Determine the (X, Y) coordinate at the center of the cell enclosing the given text.  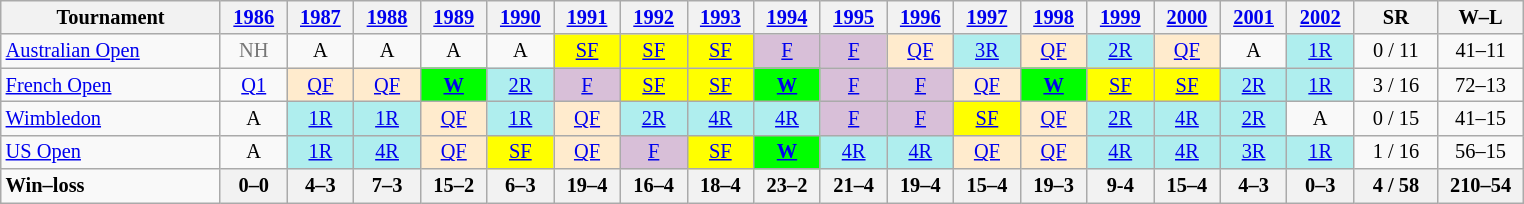
Wimbledon (111, 118)
SR (1396, 17)
0–0 (254, 186)
0–3 (1320, 186)
1992 (654, 17)
US Open (111, 152)
Australian Open (111, 51)
18–4 (720, 186)
2001 (1254, 17)
NH (254, 51)
1 / 16 (1396, 152)
19–3 (1054, 186)
16–4 (654, 186)
1993 (720, 17)
9-4 (1120, 186)
1995 (854, 17)
7–3 (388, 186)
210–54 (1480, 186)
21–4 (854, 186)
72–13 (1480, 85)
2002 (1320, 17)
Q1 (254, 85)
1999 (1120, 17)
0 / 11 (1396, 51)
56–15 (1480, 152)
1991 (588, 17)
23–2 (788, 186)
6–3 (520, 186)
1998 (1054, 17)
41–15 (1480, 118)
1990 (520, 17)
Win–loss (111, 186)
1987 (320, 17)
1994 (788, 17)
3 / 16 (1396, 85)
1997 (988, 17)
French Open (111, 85)
4 / 58 (1396, 186)
1996 (920, 17)
W–L (1480, 17)
1989 (454, 17)
0 / 15 (1396, 118)
2000 (1188, 17)
41–11 (1480, 51)
1988 (388, 17)
15–2 (454, 186)
Tournament (111, 17)
1986 (254, 17)
